For the text-containing cell, return its midpoint in (x, y) coordinate format. 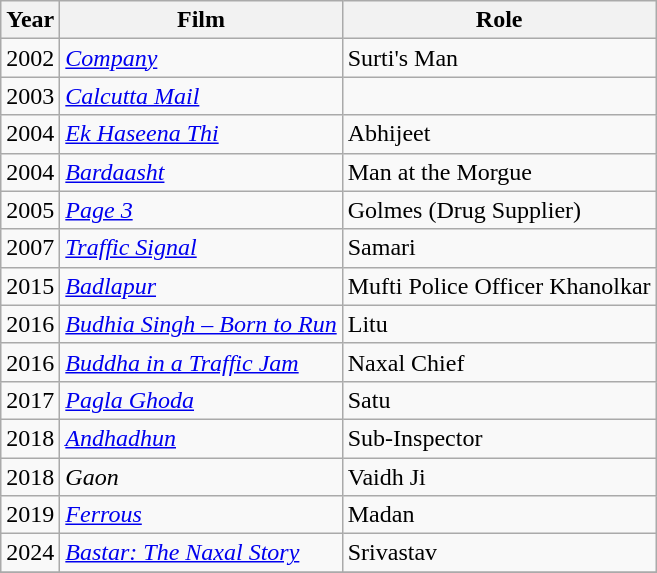
Mufti Police Officer Khanolkar (499, 286)
Ferrous (201, 515)
Ek Haseena Thi (201, 134)
Bastar: The Naxal Story (201, 553)
2007 (30, 248)
Gaon (201, 477)
Andhadhun (201, 438)
2002 (30, 58)
2017 (30, 400)
Abhijeet (499, 134)
2024 (30, 553)
Page 3 (201, 210)
Surti's Man (499, 58)
Madan (499, 515)
2015 (30, 286)
Traffic Signal (201, 248)
Company (201, 58)
Man at the Morgue (499, 172)
Satu (499, 400)
Srivastav (499, 553)
Badlapur (201, 286)
2019 (30, 515)
Samari (499, 248)
Vaidh Ji (499, 477)
Role (499, 20)
Bardaasht (201, 172)
Sub-Inspector (499, 438)
Calcutta Mail (201, 96)
Film (201, 20)
Buddha in a Traffic Jam (201, 362)
Year (30, 20)
Naxal Chief (499, 362)
Pagla Ghoda (201, 400)
Budhia Singh – Born to Run (201, 324)
2003 (30, 96)
2005 (30, 210)
Litu (499, 324)
Golmes (Drug Supplier) (499, 210)
